Output the [x, y] coordinate of the center of the cell containing the given text.  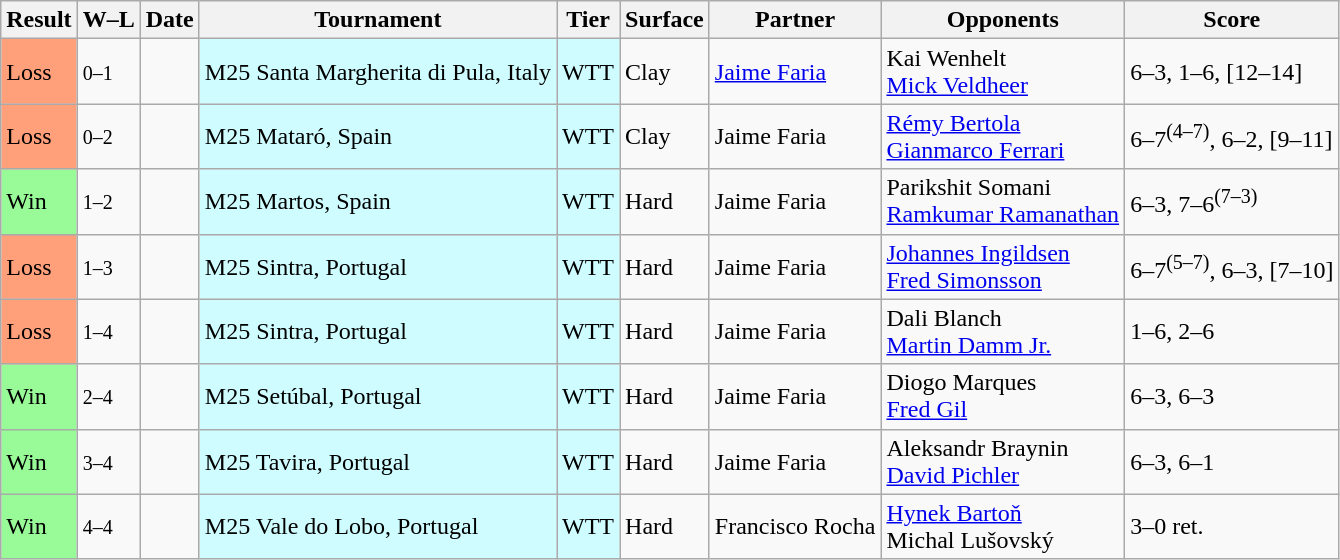
Tier [588, 20]
0–1 [108, 72]
6–7(4–7), 6–2, [9–11] [1232, 136]
0–2 [108, 136]
3–4 [108, 462]
Opponents [1003, 20]
Score [1232, 20]
M25 Mataró, Spain [378, 136]
6–3, 7–6(7–3) [1232, 202]
M25 Santa Margherita di Pula, Italy [378, 72]
Partner [795, 20]
6–7(5–7), 6–3, [7–10] [1232, 266]
6–3, 6–3 [1232, 396]
1–4 [108, 332]
W–L [108, 20]
Rémy Bertola Gianmarco Ferrari [1003, 136]
4–4 [108, 526]
3–0 ret. [1232, 526]
M25 Tavira, Portugal [378, 462]
Parikshit Somani Ramkumar Ramanathan [1003, 202]
1–6, 2–6 [1232, 332]
Hynek Bartoň Michal Lušovský [1003, 526]
1–3 [108, 266]
Dali Blanch Martin Damm Jr. [1003, 332]
Francisco Rocha [795, 526]
Kai Wenhelt Mick Veldheer [1003, 72]
Diogo Marques Fred Gil [1003, 396]
2–4 [108, 396]
Aleksandr Braynin David Pichler [1003, 462]
1–2 [108, 202]
M25 Vale do Lobo, Portugal [378, 526]
6–3, 6–1 [1232, 462]
M25 Setúbal, Portugal [378, 396]
Date [170, 20]
M25 Martos, Spain [378, 202]
Tournament [378, 20]
Surface [665, 20]
6–3, 1–6, [12–14] [1232, 72]
Johannes Ingildsen Fred Simonsson [1003, 266]
Result [39, 20]
